Locate the cell with the specified text and output its [X, Y] center coordinate. 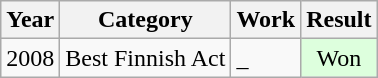
2008 [30, 58]
Result [339, 20]
Work [266, 20]
Year [30, 20]
Best Finnish Act [146, 58]
Won [339, 58]
Category [146, 20]
_ [266, 58]
